Detect which cell encompasses the target text, then output its [X, Y] center coordinate. 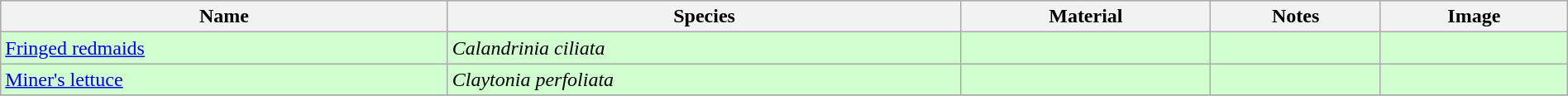
Species [705, 17]
Calandrinia ciliata [705, 48]
Image [1474, 17]
Claytonia perfoliata [705, 79]
Notes [1296, 17]
Miner's lettuce [224, 79]
Name [224, 17]
Material [1086, 17]
Fringed redmaids [224, 48]
